Scan for the cell matching the given text and deliver its [X, Y] coordinate at center. 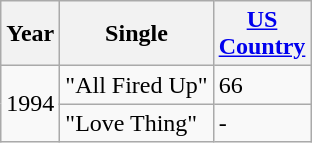
"All Fired Up" [136, 85]
Single [136, 34]
"Love Thing" [136, 123]
66 [262, 85]
- [262, 123]
USCountry [262, 34]
1994 [30, 104]
Year [30, 34]
